Return the (X, Y) coordinate for the center point of the cell that contains the specified text.  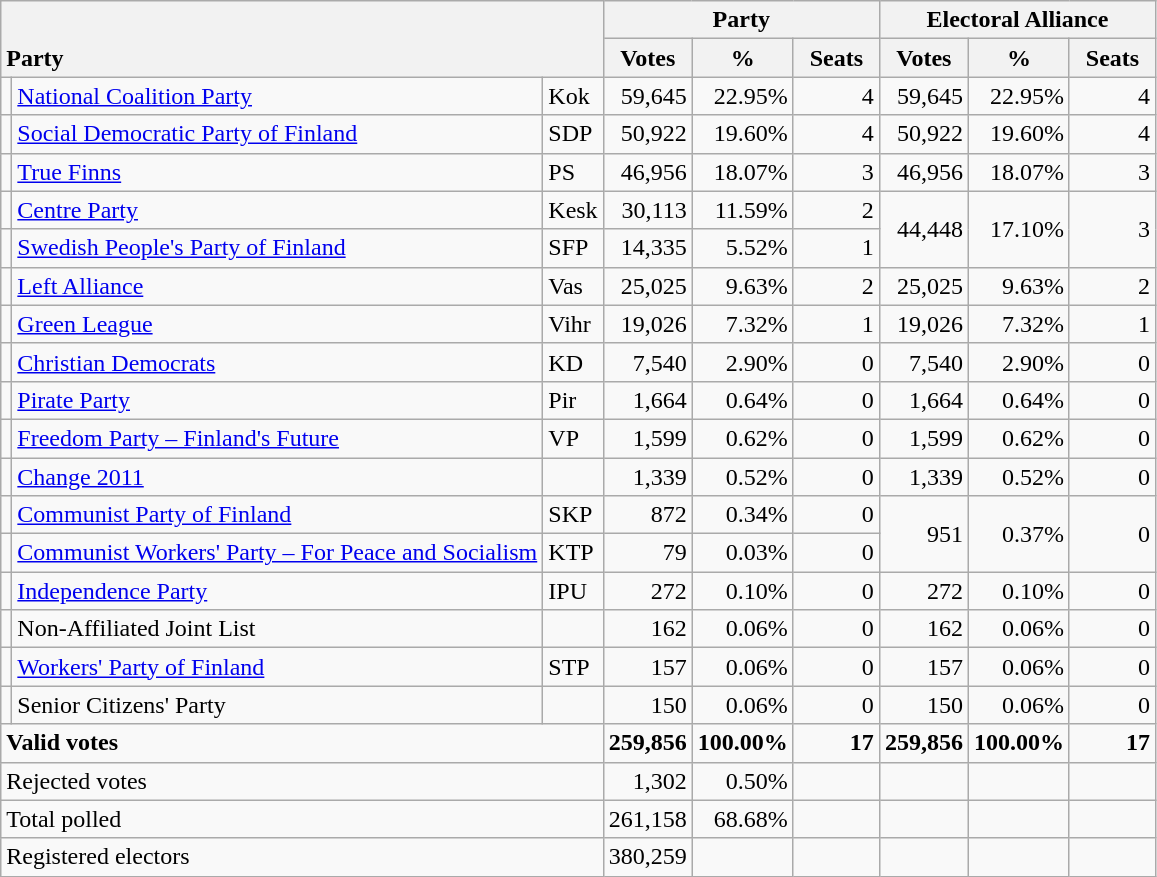
68.68% (742, 819)
National Coalition Party (278, 96)
Kesk (573, 210)
Communist Workers' Party – For Peace and Socialism (278, 553)
Vihr (573, 324)
VP (573, 438)
Workers' Party of Finland (278, 667)
380,259 (648, 857)
Kok (573, 96)
Electoral Alliance (1017, 20)
Swedish People's Party of Finland (278, 248)
Independence Party (278, 591)
Freedom Party – Finland's Future (278, 438)
Social Democratic Party of Finland (278, 134)
11.59% (742, 210)
Total polled (302, 819)
951 (924, 534)
SFP (573, 248)
44,448 (924, 229)
30,113 (648, 210)
STP (573, 667)
Christian Democrats (278, 362)
Green League (278, 324)
Left Alliance (278, 286)
0.50% (742, 781)
KTP (573, 553)
0.34% (742, 515)
Centre Party (278, 210)
SKP (573, 515)
Vas (573, 286)
Valid votes (302, 743)
0.37% (1018, 534)
5.52% (742, 248)
Pir (573, 400)
Senior Citizens' Party (278, 705)
261,158 (648, 819)
KD (573, 362)
IPU (573, 591)
Change 2011 (278, 477)
1,302 (648, 781)
Registered electors (302, 857)
872 (648, 515)
PS (573, 172)
Non-Affiliated Joint List (278, 629)
14,335 (648, 248)
79 (648, 553)
SDP (573, 134)
True Finns (278, 172)
0.03% (742, 553)
17.10% (1018, 229)
Rejected votes (302, 781)
Communist Party of Finland (278, 515)
Pirate Party (278, 400)
